Detect which cell encompasses the target text, then output its [x, y] center coordinate. 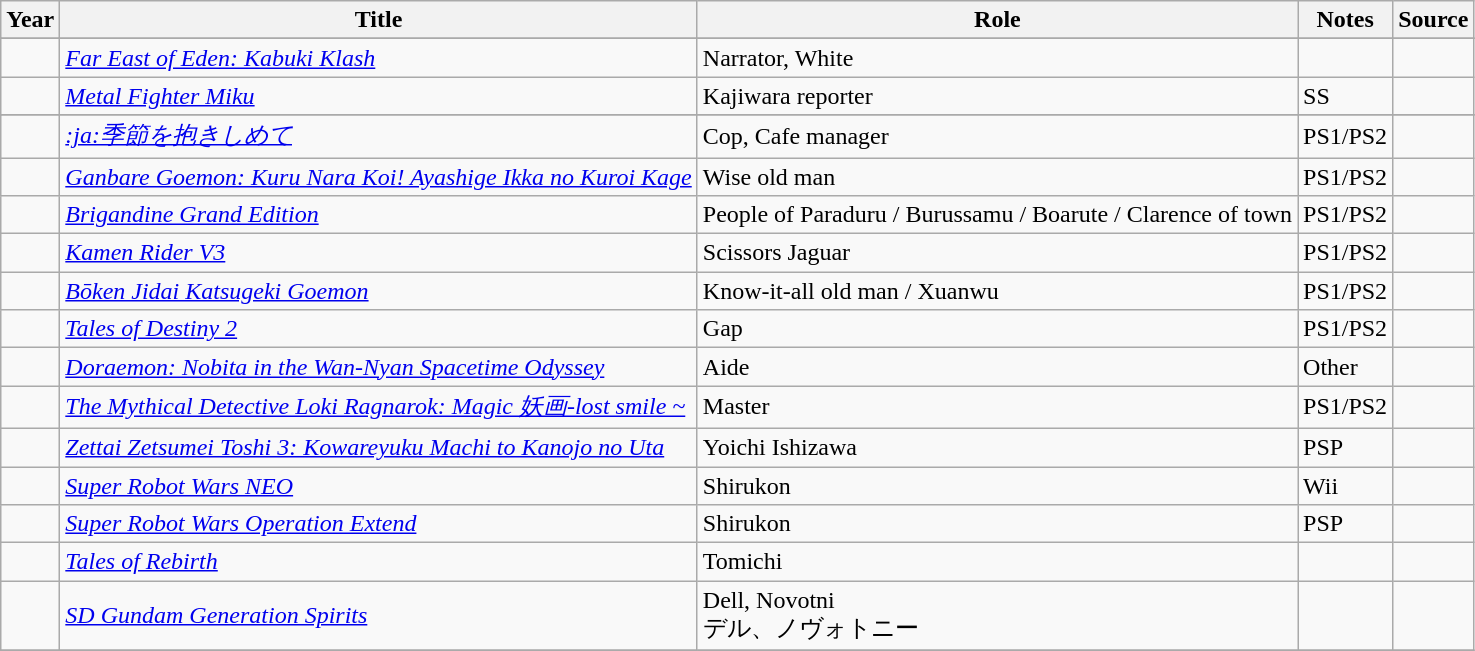
Notes [1346, 20]
Doraemon: Nobita in the Wan-Nyan Spacetime Odyssey [378, 367]
Title [378, 20]
The Mythical Detective Loki Ragnarok: Magic 妖画-lost smile ~ [378, 408]
Dell, Novotniデル、ノヴォトニー [997, 616]
Narrator, White [997, 58]
Year [30, 20]
Source [1434, 20]
Tales of Destiny 2 [378, 329]
:ja:季節を抱きしめて [378, 136]
Master [997, 408]
Scissors Jaguar [997, 253]
SD Gundam Generation Spirits [378, 616]
Zettai Zetsumei Toshi 3: Kowareyuku Machi to Kanojo no Uta [378, 447]
Super Robot Wars Operation Extend [378, 524]
Brigandine Grand Edition [378, 215]
Wise old man [997, 177]
Ganbare Goemon: Kuru Nara Koi! Ayashige Ikka no Kuroi Kage [378, 177]
People of Paraduru / Burussamu / Boarute / Clarence of town [997, 215]
Far East of Eden: Kabuki Klash [378, 58]
Tales of Rebirth [378, 562]
Tomichi [997, 562]
Kajiwara reporter [997, 96]
Super Robot Wars NEO [378, 485]
Wii [1346, 485]
Other [1346, 367]
Know-it-all old man / Xuanwu [997, 291]
Role [997, 20]
Bōken Jidai Katsugeki Goemon [378, 291]
Cop, Cafe manager [997, 136]
Yoichi Ishizawa [997, 447]
SS [1346, 96]
Gap [997, 329]
Metal Fighter Miku [378, 96]
Aide [997, 367]
Kamen Rider V3 [378, 253]
